Pinpoint the cell where the given text exists, returning its (x, y) midpoint coordinate. 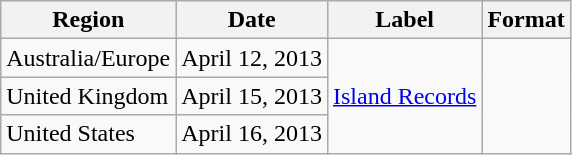
Island Records (404, 96)
Region (88, 20)
Label (404, 20)
Format (526, 20)
April 12, 2013 (252, 58)
United Kingdom (88, 96)
Australia/Europe (88, 58)
April 15, 2013 (252, 96)
United States (88, 134)
Date (252, 20)
April 16, 2013 (252, 134)
